Scan for the cell matching the given text and deliver its [x, y] coordinate at center. 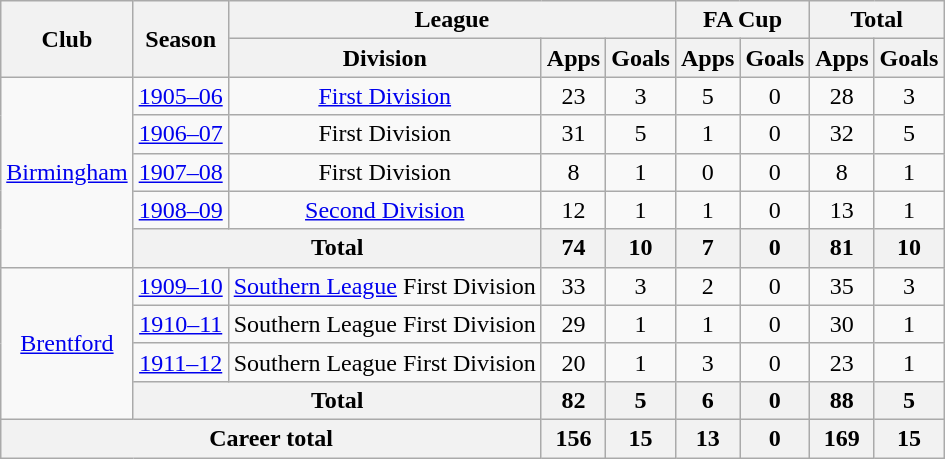
156 [573, 438]
Career total [272, 438]
33 [573, 286]
League [452, 20]
20 [573, 362]
Division [384, 58]
82 [573, 400]
Second Division [384, 210]
31 [573, 134]
88 [842, 400]
Club [67, 39]
28 [842, 96]
12 [573, 210]
1910–11 [180, 324]
6 [707, 400]
1906–07 [180, 134]
169 [842, 438]
1909–10 [180, 286]
Season [180, 39]
35 [842, 286]
29 [573, 324]
1908–09 [180, 210]
Birmingham [67, 172]
32 [842, 134]
30 [842, 324]
81 [842, 248]
1907–08 [180, 172]
1905–06 [180, 96]
1911–12 [180, 362]
7 [707, 248]
74 [573, 248]
FA Cup [742, 20]
2 [707, 286]
Brentford [67, 343]
